For the text-containing cell, return its midpoint in (X, Y) coordinate format. 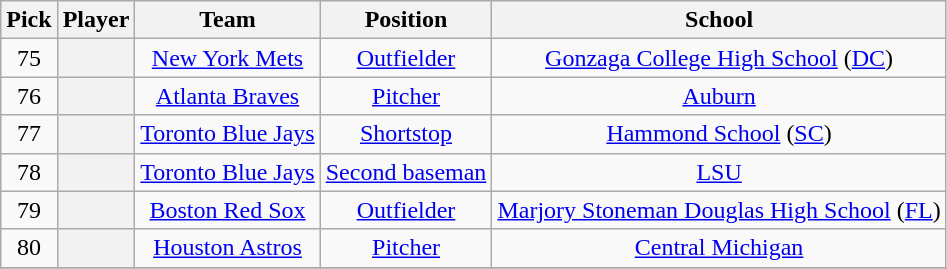
Team (228, 20)
75 (29, 58)
77 (29, 134)
Gonzaga College High School (DC) (719, 58)
Pick (29, 20)
Auburn (719, 96)
Atlanta Braves (228, 96)
Second baseman (406, 172)
Shortstop (406, 134)
76 (29, 96)
Player (96, 20)
79 (29, 210)
Hammond School (SC) (719, 134)
Boston Red Sox (228, 210)
80 (29, 248)
Marjory Stoneman Douglas High School (FL) (719, 210)
Position (406, 20)
Central Michigan (719, 248)
School (719, 20)
LSU (719, 172)
78 (29, 172)
Houston Astros (228, 248)
New York Mets (228, 58)
